Find where the given text appears and provide that cell's center as (X, Y) coordinate. 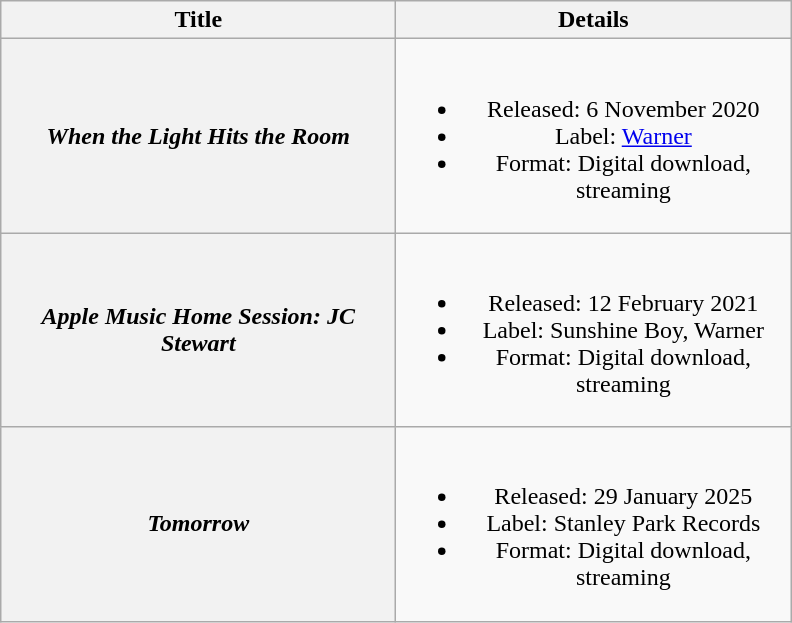
Released: 6 November 2020Label: WarnerFormat: Digital download, streaming (594, 136)
Released: 29 January 2025Label: Stanley Park RecordsFormat: Digital download, streaming (594, 524)
Apple Music Home Session: JC Stewart (198, 330)
Title (198, 20)
Details (594, 20)
When the Light Hits the Room (198, 136)
Tomorrow (198, 524)
Released: 12 February 2021Label: Sunshine Boy, WarnerFormat: Digital download, streaming (594, 330)
